Output the [X, Y] coordinate of the center of the cell containing the given text.  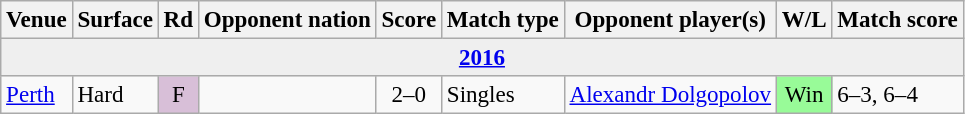
Rd [178, 20]
Match type [502, 20]
Hard [115, 95]
W/L [804, 20]
Win [804, 95]
Alexandr Dolgopolov [670, 95]
Match score [898, 20]
Surface [115, 20]
Singles [502, 95]
Venue [36, 20]
Opponent player(s) [670, 20]
Opponent nation [287, 20]
6–3, 6–4 [898, 95]
Perth [36, 95]
2–0 [408, 95]
2016 [482, 58]
Score [408, 20]
F [178, 95]
